Locate the cell with the specified text and output its [x, y] center coordinate. 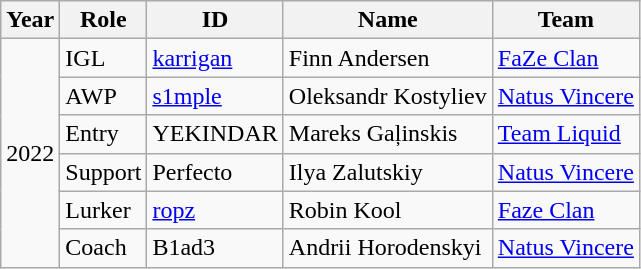
Ilya Zalutskiy [388, 172]
Finn Andersen [388, 58]
AWP [104, 96]
IGL [104, 58]
Year [30, 20]
2022 [30, 153]
Role [104, 20]
Team [566, 20]
Oleksandr Kostyliev [388, 96]
FaZe Clan [566, 58]
Coach [104, 248]
B1ad3 [215, 248]
s1mple [215, 96]
Perfecto [215, 172]
Faze Clan [566, 210]
Name [388, 20]
YEKINDAR [215, 134]
ropz [215, 210]
Lurker [104, 210]
Team Liquid [566, 134]
Entry [104, 134]
ID [215, 20]
Robin Kool [388, 210]
Support [104, 172]
Andrii Horodenskyi [388, 248]
Mareks Gaļinskis [388, 134]
karrigan [215, 58]
